Provide the [X, Y] coordinate of the cell's center where the given text is located.  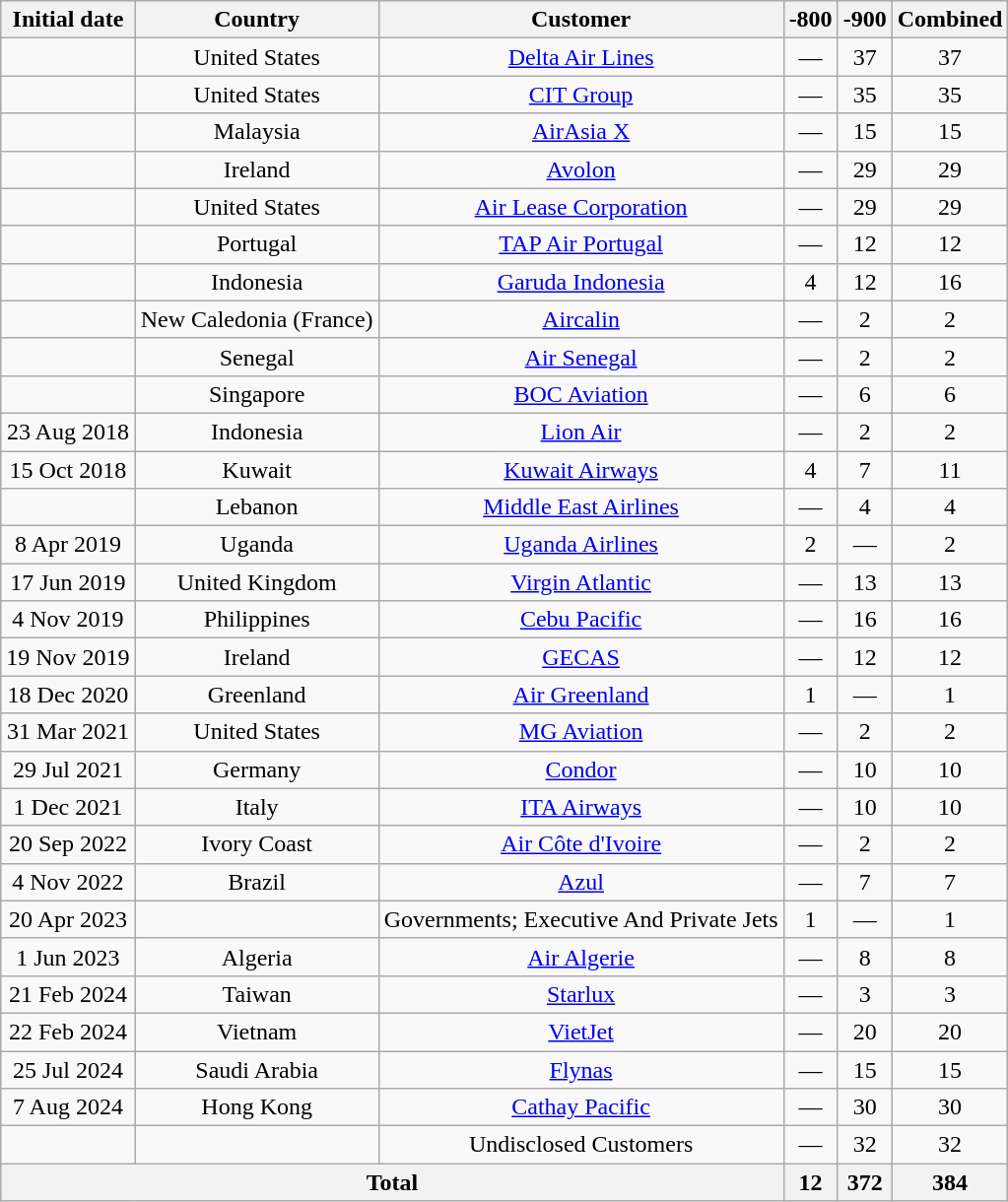
New Caledonia (France) [256, 319]
Lion Air [581, 432]
Kuwait Airways [581, 470]
Malaysia [256, 132]
Philippines [256, 620]
GECAS [581, 657]
372 [865, 1182]
1 Jun 2023 [68, 957]
4 Nov 2022 [68, 882]
Singapore [256, 394]
Uganda Airlines [581, 545]
Customer [581, 20]
19 Nov 2019 [68, 657]
Air Lease Corporation [581, 207]
7 Aug 2024 [68, 1107]
VietJet [581, 1032]
29 Jul 2021 [68, 769]
Country [256, 20]
Italy [256, 807]
Azul [581, 882]
Vietnam [256, 1032]
ITA Airways [581, 807]
Kuwait [256, 470]
Aircalin [581, 319]
Initial date [68, 20]
Lebanon [256, 507]
15 Oct 2018 [68, 470]
Hong Kong [256, 1107]
11 [950, 470]
MG Aviation [581, 732]
Brazil [256, 882]
United Kingdom [256, 582]
4 Nov 2019 [68, 620]
Delta Air Lines [581, 57]
Cebu Pacific [581, 620]
TAP Air Portugal [581, 244]
17 Jun 2019 [68, 582]
Greenland [256, 695]
Cathay Pacific [581, 1107]
Total [392, 1182]
Starlux [581, 994]
Taiwan [256, 994]
Avolon [581, 169]
20 Sep 2022 [68, 844]
-900 [865, 20]
Undisclosed Customers [581, 1145]
Germany [256, 769]
Air Côte d'Ivoire [581, 844]
Air Algerie [581, 957]
21 Feb 2024 [68, 994]
Senegal [256, 357]
31 Mar 2021 [68, 732]
8 Apr 2019 [68, 545]
18 Dec 2020 [68, 695]
Saudi Arabia [256, 1069]
Ivory Coast [256, 844]
-800 [810, 20]
AirAsia X [581, 132]
Portugal [256, 244]
Combined [950, 20]
Air Senegal [581, 357]
Garuda Indonesia [581, 282]
23 Aug 2018 [68, 432]
Uganda [256, 545]
Condor [581, 769]
Middle East Airlines [581, 507]
Governments; Executive And Private Jets [581, 919]
Air Greenland [581, 695]
Flynas [581, 1069]
1 Dec 2021 [68, 807]
CIT Group [581, 95]
22 Feb 2024 [68, 1032]
20 Apr 2023 [68, 919]
Algeria [256, 957]
BOC Aviation [581, 394]
25 Jul 2024 [68, 1069]
384 [950, 1182]
Virgin Atlantic [581, 582]
